For the text-containing cell, return its midpoint in (X, Y) coordinate format. 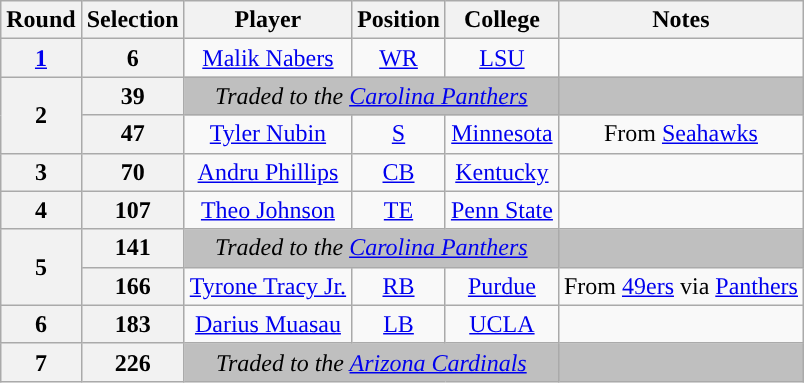
Darius Muasau (268, 324)
LSU (502, 58)
4 (41, 210)
5 (41, 267)
Selection (132, 20)
39 (132, 96)
Malik Nabers (268, 58)
226 (132, 362)
College (502, 20)
Theo Johnson (268, 210)
Tyler Nubin (268, 134)
TE (399, 210)
7 (41, 362)
Notes (680, 20)
Kentucky (502, 172)
70 (132, 172)
1 (41, 58)
CB (399, 172)
Tyrone Tracy Jr. (268, 286)
Minnesota (502, 134)
107 (132, 210)
UCLA (502, 324)
From 49ers via Panthers (680, 286)
Player (268, 20)
Position (399, 20)
S (399, 134)
3 (41, 172)
Purdue (502, 286)
Penn State (502, 210)
LB (399, 324)
2 (41, 115)
WR (399, 58)
From Seahawks (680, 134)
Andru Phillips (268, 172)
Round (41, 20)
183 (132, 324)
166 (132, 286)
47 (132, 134)
141 (132, 248)
RB (399, 286)
Traded to the Arizona Cardinals (371, 362)
